Scan for the cell matching the given text and deliver its (X, Y) coordinate at center. 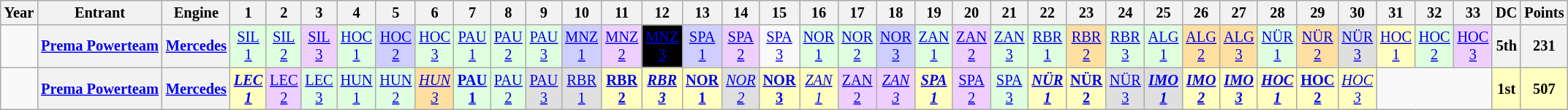
IMO1 (1164, 89)
32 (1434, 12)
LEC3 (319, 89)
Points (1544, 12)
19 (934, 12)
11 (621, 12)
4 (357, 12)
27 (1239, 12)
MNZ2 (621, 46)
DC (1506, 12)
507 (1544, 89)
231 (1544, 46)
1st (1506, 89)
23 (1086, 12)
7 (472, 12)
LEC2 (284, 89)
12 (662, 12)
9 (544, 12)
Entrant (99, 12)
SIL2 (284, 46)
LEC1 (249, 89)
MNZ3 (662, 46)
ALG1 (1164, 46)
15 (779, 12)
31 (1396, 12)
21 (1010, 12)
8 (509, 12)
13 (702, 12)
2 (284, 12)
17 (857, 12)
33 (1474, 12)
SIL3 (319, 46)
14 (741, 12)
20 (972, 12)
25 (1164, 12)
ALG3 (1239, 46)
1 (249, 12)
MNZ1 (582, 46)
18 (896, 12)
16 (819, 12)
28 (1277, 12)
IMO3 (1239, 89)
SIL1 (249, 46)
5 (395, 12)
Engine (196, 12)
26 (1201, 12)
29 (1317, 12)
5th (1506, 46)
HUN1 (357, 89)
HUN3 (434, 89)
30 (1357, 12)
ALG2 (1201, 46)
IMO2 (1201, 89)
Year (19, 12)
10 (582, 12)
22 (1047, 12)
6 (434, 12)
24 (1126, 12)
3 (319, 12)
HUN2 (395, 89)
